Capture the cell that displays the provided text and extract its [x, y] central coordinate. 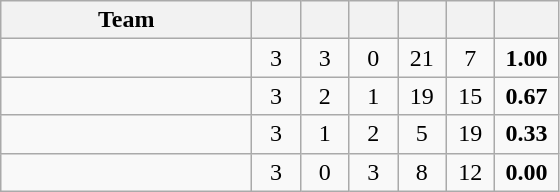
12 [470, 172]
1.00 [527, 58]
0.33 [527, 134]
Team [126, 20]
0.00 [527, 172]
21 [422, 58]
5 [422, 134]
15 [470, 96]
8 [422, 172]
0.67 [527, 96]
7 [470, 58]
